Find where the given text appears and provide that cell's center as (X, Y) coordinate. 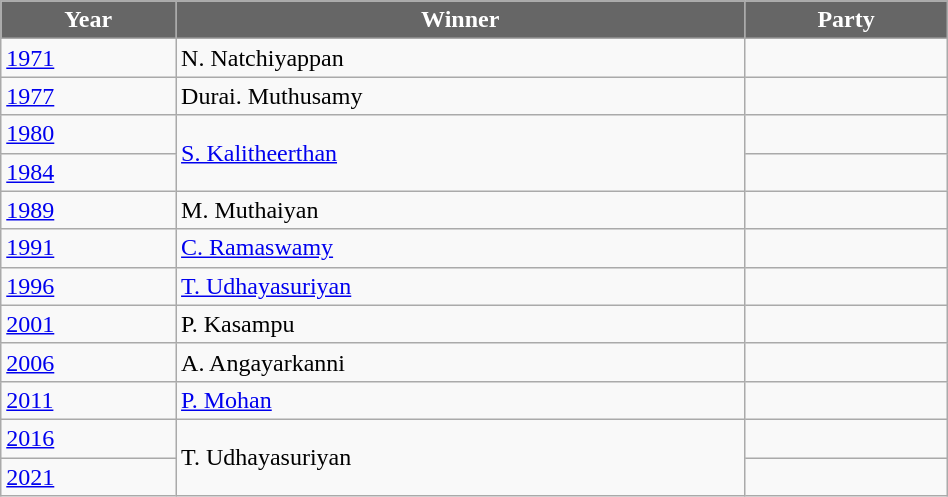
P. Mohan (460, 400)
2021 (88, 477)
M. Muthaiyan (460, 210)
Year (88, 20)
S. Kalitheerthan (460, 153)
1984 (88, 172)
C. Ramaswamy (460, 248)
N. Natchiyappan (460, 58)
1991 (88, 248)
P. Kasampu (460, 324)
2006 (88, 362)
1977 (88, 96)
Durai. Muthusamy (460, 96)
A. Angayarkanni (460, 362)
2001 (88, 324)
1971 (88, 58)
Winner (460, 20)
2016 (88, 438)
Party (846, 20)
1996 (88, 286)
1989 (88, 210)
1980 (88, 134)
2011 (88, 400)
